Pinpoint the cell where the given text exists, returning its [X, Y] midpoint coordinate. 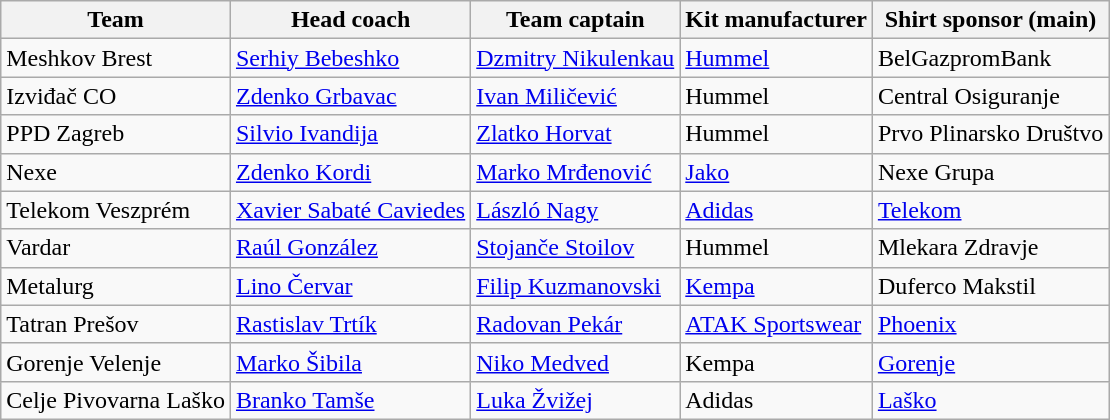
Prvo Plinarsko Društvo [990, 134]
Filip Kuzmanovski [576, 286]
ATAK Sportswear [776, 324]
Zlatko Horvat [576, 134]
Stojanče Stoilov [576, 248]
Telekom Veszprém [116, 210]
Niko Medved [576, 362]
Central Osiguranje [990, 96]
Raúl González [350, 248]
Metalurg [116, 286]
Laško [990, 400]
Gorenje [990, 362]
Silvio Ivandija [350, 134]
Ivan Miličević [576, 96]
Head coach [350, 20]
Jako [776, 172]
Team [116, 20]
Phoenix [990, 324]
Marko Šibila [350, 362]
Shirt sponsor (main) [990, 20]
Marko Mrđenović [576, 172]
Duferco Makstil [990, 286]
Luka Žvižej [576, 400]
BelGazpromBank [990, 58]
Zdenko Grbavac [350, 96]
Lino Červar [350, 286]
Nexe [116, 172]
Vardar [116, 248]
Gorenje Velenje [116, 362]
Kit manufacturer [776, 20]
Rastislav Trtík [350, 324]
PPD Zagreb [116, 134]
László Nagy [576, 210]
Xavier Sabaté Caviedes [350, 210]
Radovan Pekár [576, 324]
Dzmitry Nikulenkau [576, 58]
Celje Pivovarna Laško [116, 400]
Telekom [990, 210]
Meshkov Brest [116, 58]
Team captain [576, 20]
Zdenko Kordi [350, 172]
Mlekara Zdravje [990, 248]
Branko Tamše [350, 400]
Tatran Prešov [116, 324]
Nexe Grupa [990, 172]
Serhiy Bebeshko [350, 58]
Izviđač CO [116, 96]
